Detect which cell encompasses the target text, then output its (x, y) center coordinate. 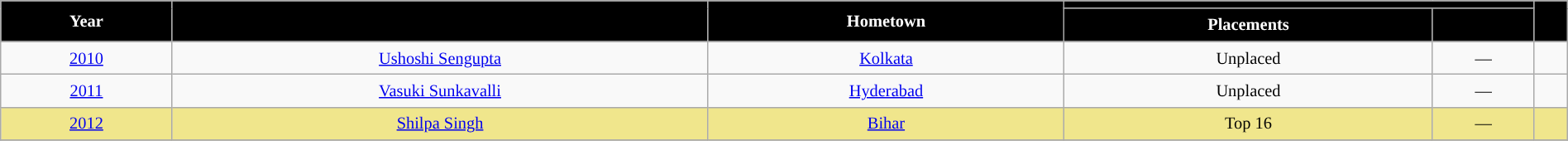
Bihar (887, 124)
Hyderabad (887, 90)
Shilpa Singh (440, 124)
Kolkata (887, 58)
Vasuki Sunkavalli (440, 90)
2012 (86, 124)
Ushoshi Sengupta (440, 58)
Year (86, 20)
2011 (86, 90)
Placements (1249, 25)
Top 16 (1249, 124)
2010 (86, 58)
Hometown (887, 20)
